Capture the cell that displays the provided text and extract its (X, Y) central coordinate. 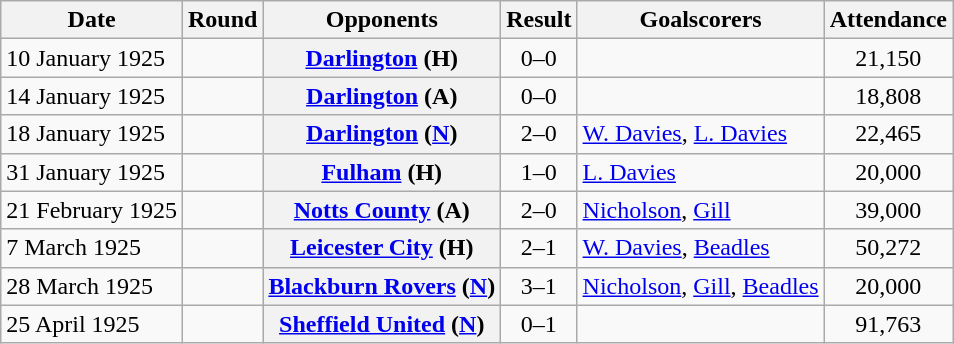
Darlington (A) (382, 96)
25 April 1925 (92, 324)
Attendance (888, 20)
Goalscorers (700, 20)
Fulham (H) (382, 172)
39,000 (888, 210)
Result (539, 20)
L. Davies (700, 172)
Leicester City (H) (382, 248)
2–1 (539, 248)
3–1 (539, 286)
50,272 (888, 248)
Darlington (H) (382, 58)
W. Davies, Beadles (700, 248)
7 March 1925 (92, 248)
Round (222, 20)
14 January 1925 (92, 96)
28 March 1925 (92, 286)
18 January 1925 (92, 134)
Opponents (382, 20)
22,465 (888, 134)
Darlington (N) (382, 134)
Notts County (A) (382, 210)
Blackburn Rovers (N) (382, 286)
31 January 1925 (92, 172)
1–0 (539, 172)
91,763 (888, 324)
Nicholson, Gill (700, 210)
21 February 1925 (92, 210)
10 January 1925 (92, 58)
Sheffield United (N) (382, 324)
W. Davies, L. Davies (700, 134)
21,150 (888, 58)
Nicholson, Gill, Beadles (700, 286)
Date (92, 20)
18,808 (888, 96)
0–1 (539, 324)
